Extract the (x, y) coordinate from the center of the cell holding the provided text.  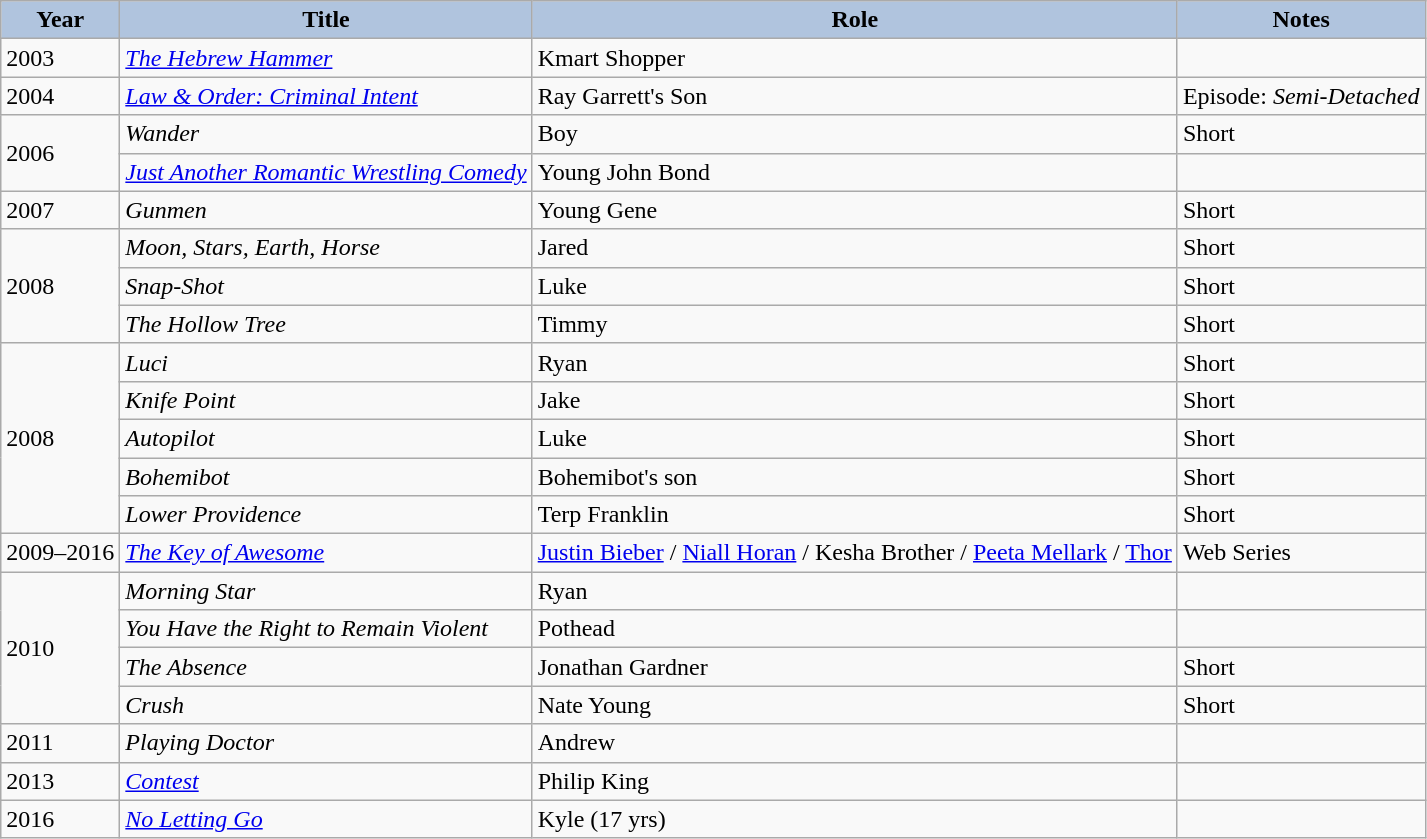
Philip King (854, 781)
Just Another Romantic Wrestling Comedy (326, 172)
Contest (326, 781)
Moon, Stars, Earth, Horse (326, 248)
Young Gene (854, 210)
The Hebrew Hammer (326, 58)
You Have the Right to Remain Violent (326, 629)
2013 (60, 781)
2003 (60, 58)
Playing Doctor (326, 743)
Snap-Shot (326, 286)
2006 (60, 153)
Kyle (17 yrs) (854, 819)
The Absence (326, 667)
Jared (854, 248)
The Hollow Tree (326, 324)
2011 (60, 743)
Title (326, 20)
Gunmen (326, 210)
Wander (326, 134)
Bohemibot's son (854, 477)
Boy (854, 134)
Web Series (1301, 553)
Luci (326, 362)
Episode: Semi-Detached (1301, 96)
Pothead (854, 629)
Lower Providence (326, 515)
The Key of Awesome (326, 553)
Justin Bieber / Niall Horan / Kesha Brother / Peeta Mellark / Thor (854, 553)
Law & Order: Criminal Intent (326, 96)
No Letting Go (326, 819)
Crush (326, 705)
Knife Point (326, 400)
Jake (854, 400)
Bohemibot (326, 477)
Andrew (854, 743)
Autopilot (326, 438)
2016 (60, 819)
2007 (60, 210)
Kmart Shopper (854, 58)
Ray Garrett's Son (854, 96)
2009–2016 (60, 553)
Notes (1301, 20)
Timmy (854, 324)
Terp Franklin (854, 515)
2010 (60, 648)
2004 (60, 96)
Young John Bond (854, 172)
Role (854, 20)
Morning Star (326, 591)
Year (60, 20)
Jonathan Gardner (854, 667)
Nate Young (854, 705)
